Find where the given text appears and provide that cell's center as [X, Y] coordinate. 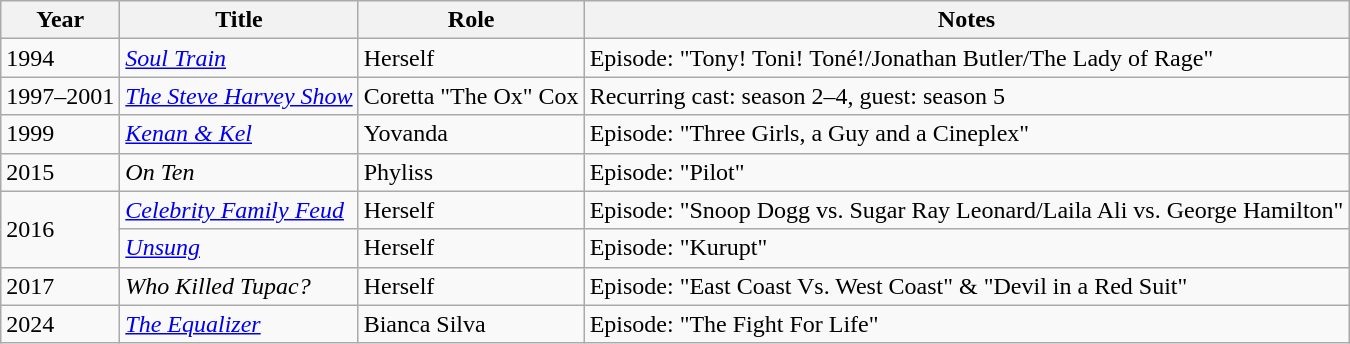
Episode: "Three Girls, a Guy and a Cineplex" [966, 134]
Episode: "Snoop Dogg vs. Sugar Ray Leonard/Laila Ali vs. George Hamilton" [966, 210]
Recurring cast: season 2–4, guest: season 5 [966, 96]
Episode: "East Coast Vs. West Coast" & "Devil in a Red Suit" [966, 286]
1994 [60, 58]
The Steve Harvey Show [239, 96]
Episode: "The Fight For Life" [966, 324]
On Ten [239, 172]
Phyliss [471, 172]
1999 [60, 134]
2017 [60, 286]
Episode: "Pilot" [966, 172]
Coretta "The Ox" Cox [471, 96]
2016 [60, 229]
Episode: "Tony! Toni! Toné!/Jonathan Butler/The Lady of Rage" [966, 58]
1997–2001 [60, 96]
Year [60, 20]
Notes [966, 20]
Celebrity Family Feud [239, 210]
2015 [60, 172]
Unsung [239, 248]
Yovanda [471, 134]
Soul Train [239, 58]
Title [239, 20]
Episode: "Kurupt" [966, 248]
Kenan & Kel [239, 134]
2024 [60, 324]
Who Killed Tupac? [239, 286]
The Equalizer [239, 324]
Bianca Silva [471, 324]
Role [471, 20]
